Return the [X, Y] coordinate for the center point of the cell that contains the specified text.  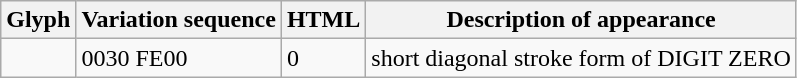
0030 FE00 [179, 58]
Variation sequence [179, 20]
short diagonal stroke form of DIGIT ZERO [582, 58]
0︀ [323, 58]
Description of appearance [582, 20]
Glyph [38, 20]
HTML [323, 20]
